From the cell containing the given text, extract its center point as [X, Y] coordinate. 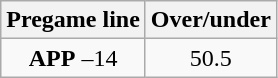
Pregame line [74, 20]
APP –14 [74, 58]
Over/under [210, 20]
50.5 [210, 58]
